Locate the cell with the specified text and output its (X, Y) center coordinate. 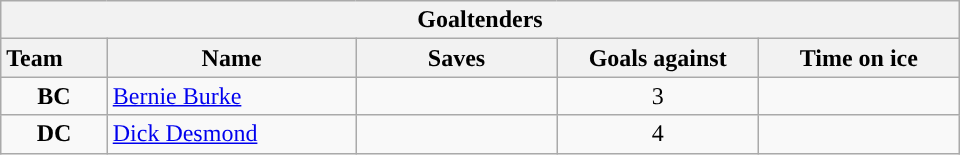
Bernie Burke (232, 96)
4 (658, 134)
Saves (456, 58)
Dick Desmond (232, 134)
Goals against (658, 58)
Team (54, 58)
Goaltenders (480, 20)
Name (232, 58)
3 (658, 96)
DC (54, 134)
BC (54, 96)
Time on ice (858, 58)
